Scan for the cell matching the given text and deliver its (x, y) coordinate at center. 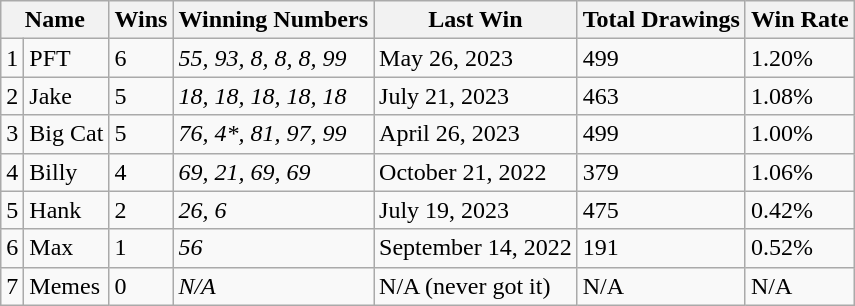
463 (661, 96)
Big Cat (66, 134)
0 (141, 286)
Hank (66, 210)
Billy (66, 172)
7 (12, 286)
N/A (never got it) (476, 286)
September 14, 2022 (476, 248)
379 (661, 172)
1.00% (800, 134)
0.42% (800, 210)
56 (274, 248)
26, 6 (274, 210)
191 (661, 248)
1.06% (800, 172)
Memes (66, 286)
July 19, 2023 (476, 210)
1.20% (800, 58)
Wins (141, 20)
55, 93, 8, 8, 8, 99 (274, 58)
April 26, 2023 (476, 134)
Max (66, 248)
1.08% (800, 96)
May 26, 2023 (476, 58)
0.52% (800, 248)
69, 21, 69, 69 (274, 172)
Name (55, 20)
PFT (66, 58)
Win Rate (800, 20)
Winning Numbers (274, 20)
18, 18, 18, 18, 18 (274, 96)
Jake (66, 96)
July 21, 2023 (476, 96)
October 21, 2022 (476, 172)
Total Drawings (661, 20)
76, 4*, 81, 97, 99 (274, 134)
3 (12, 134)
Last Win (476, 20)
475 (661, 210)
